From the cell containing the given text, extract its center point as [x, y] coordinate. 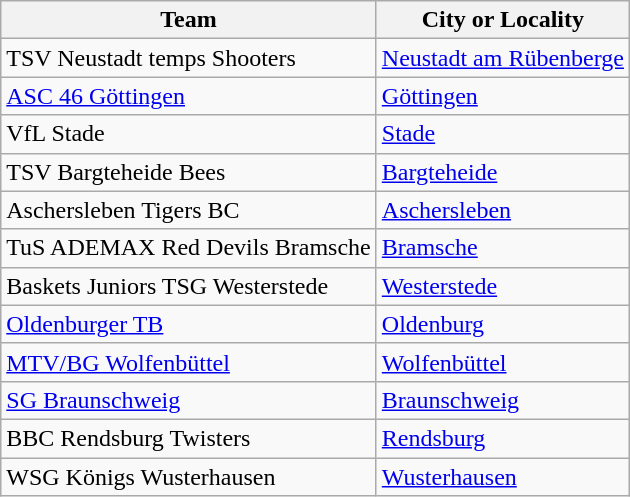
City or Locality [502, 20]
ASC 46 Göttingen [189, 96]
Braunschweig [502, 400]
Rendsburg [502, 438]
Wusterhausen [502, 477]
WSG Königs Wusterhausen [189, 477]
Oldenburger TB [189, 324]
Neustadt am Rübenberge [502, 58]
BBC Rendsburg Twisters [189, 438]
TuS ADEMAX Red Devils Bramsche [189, 248]
Bramsche [502, 248]
Aschersleben [502, 210]
Westerstede [502, 286]
Göttingen [502, 96]
VfL Stade [189, 134]
TSV Neustadt temps Shooters [189, 58]
Aschersleben Tigers BC [189, 210]
Bargteheide [502, 172]
SG Braunschweig [189, 400]
Team [189, 20]
Baskets Juniors TSG Westerstede [189, 286]
Stade [502, 134]
Oldenburg [502, 324]
MTV/BG Wolfenbüttel [189, 362]
Wolfenbüttel [502, 362]
TSV Bargteheide Bees [189, 172]
